Scan for the cell matching the given text and deliver its (X, Y) coordinate at center. 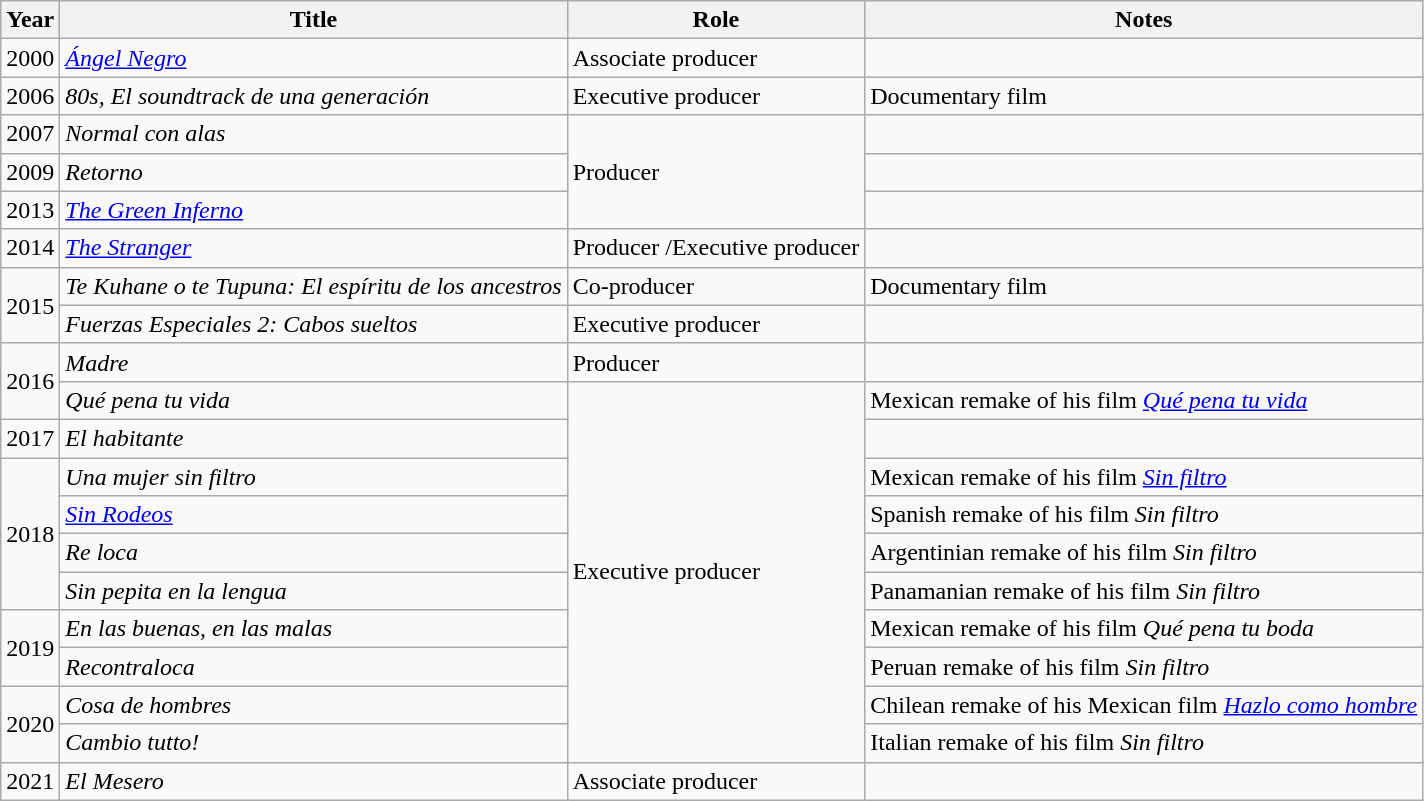
Mexican remake of his film Sin filtro (1144, 477)
Role (716, 20)
Year (30, 20)
El Mesero (314, 781)
2013 (30, 210)
Normal con alas (314, 134)
The Green Inferno (314, 210)
Peruan remake of his film Sin filtro (1144, 667)
Retorno (314, 172)
En las buenas, en las malas (314, 629)
Sin pepita en la lengua (314, 591)
Cambio tutto! (314, 743)
The Stranger (314, 248)
Una mujer sin filtro (314, 477)
Mexican remake of his film Qué pena tu vida (1144, 400)
Qué pena tu vida (314, 400)
Recontraloca (314, 667)
80s, El soundtrack de una generación (314, 96)
2014 (30, 248)
Argentinian remake of his film Sin filtro (1144, 553)
Italian remake of his film Sin filtro (1144, 743)
Co-producer (716, 286)
Sin Rodeos (314, 515)
2021 (30, 781)
Cosa de hombres (314, 705)
2018 (30, 534)
Mexican remake of his film Qué pena tu boda (1144, 629)
Panamanian remake of his film Sin filtro (1144, 591)
Madre (314, 362)
Chilean remake of his Mexican film Hazlo como hombre (1144, 705)
2009 (30, 172)
Notes (1144, 20)
Title (314, 20)
Spanish remake of his film Sin filtro (1144, 515)
2006 (30, 96)
Te Kuhane o te Tupuna: El espíritu de los ancestros (314, 286)
Re loca (314, 553)
2007 (30, 134)
2000 (30, 58)
Ángel Negro (314, 58)
El habitante (314, 438)
2015 (30, 305)
2020 (30, 724)
Producer /Executive producer (716, 248)
Fuerzas Especiales 2: Cabos sueltos (314, 324)
2019 (30, 648)
2016 (30, 381)
2017 (30, 438)
